Output the [x, y] coordinate of the center of the cell containing the given text.  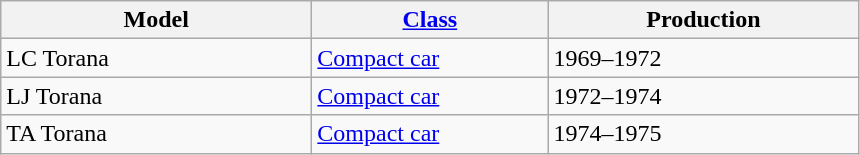
LC Torana [156, 58]
TA Torana [156, 134]
Production [704, 20]
1974–1975 [704, 134]
Class [430, 20]
LJ Torana [156, 96]
1972–1974 [704, 96]
Model [156, 20]
1969–1972 [704, 58]
